Return the (X, Y) coordinate for the center point of the cell that contains the specified text.  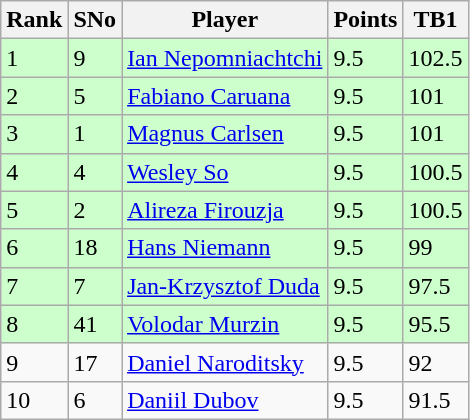
Jan-Krzysztof Duda (225, 286)
Daniel Naroditsky (225, 362)
SNo (95, 20)
Volodar Murzin (225, 324)
10 (34, 400)
8 (34, 324)
Ian Nepomniachtchi (225, 58)
TB1 (436, 20)
18 (95, 248)
Rank (34, 20)
Daniil Dubov (225, 400)
102.5 (436, 58)
Magnus Carlsen (225, 134)
Player (225, 20)
91.5 (436, 400)
Hans Niemann (225, 248)
Wesley So (225, 172)
3 (34, 134)
95.5 (436, 324)
41 (95, 324)
Points (366, 20)
99 (436, 248)
97.5 (436, 286)
92 (436, 362)
Fabiano Caruana (225, 96)
Alireza Firouzja (225, 210)
17 (95, 362)
